Output the [X, Y] coordinate of the center of the cell containing the given text.  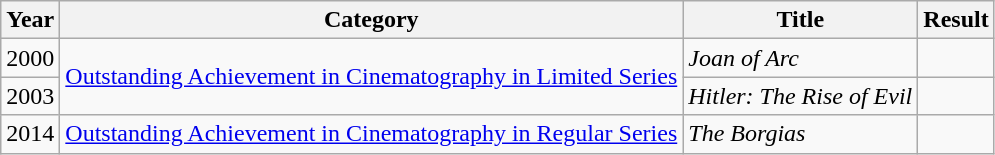
Hitler: The Rise of Evil [800, 96]
2014 [30, 134]
Title [800, 20]
Outstanding Achievement in Cinematography in Limited Series [372, 77]
Year [30, 20]
Outstanding Achievement in Cinematography in Regular Series [372, 134]
The Borgias [800, 134]
Result [956, 20]
2003 [30, 96]
Category [372, 20]
2000 [30, 58]
Joan of Arc [800, 58]
